For the text-containing cell, return its midpoint in (x, y) coordinate format. 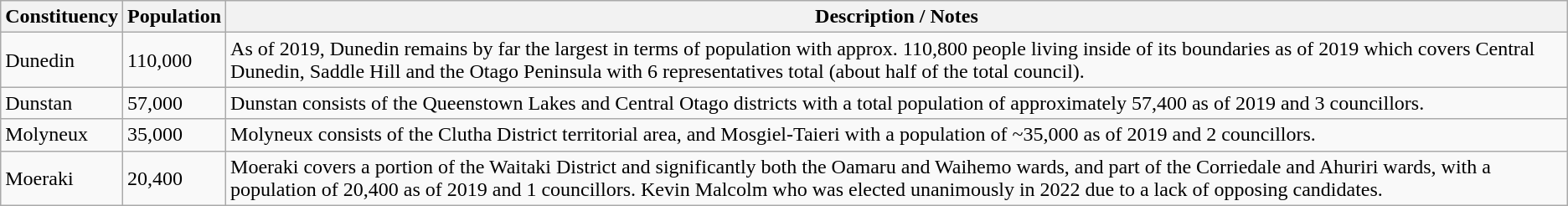
Population (174, 17)
Molyneux (62, 135)
110,000 (174, 60)
Moeraki (62, 178)
35,000 (174, 135)
Dunedin (62, 60)
Description / Notes (897, 17)
57,000 (174, 103)
Dunstan consists of the Queenstown Lakes and Central Otago districts with a total population of approximately 57,400 as of 2019 and 3 councillors. (897, 103)
Molyneux consists of the Clutha District territorial area, and Mosgiel-Taieri with a population of ~35,000 as of 2019 and 2 councillors. (897, 135)
Constituency (62, 17)
20,400 (174, 178)
Dunstan (62, 103)
